Output the [X, Y] coordinate of the center of the cell containing the given text.  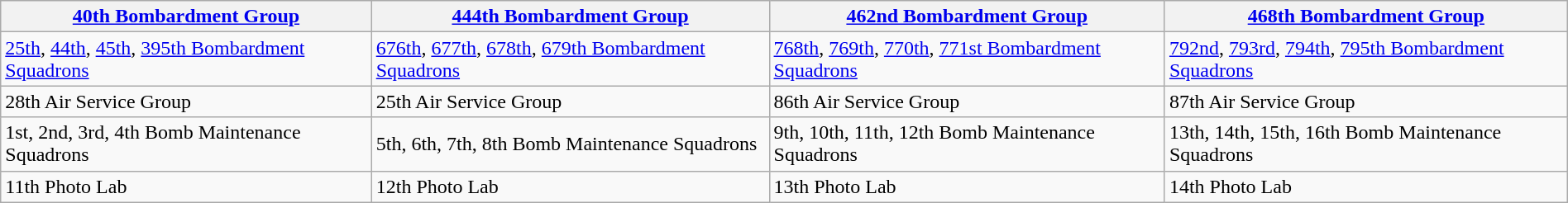
12th Photo Lab [571, 186]
13th, 14th, 15th, 16th Bomb Maintenance Squadrons [1366, 144]
444th Bombardment Group [571, 17]
40th Bombardment Group [186, 17]
462nd Bombardment Group [967, 17]
87th Air Service Group [1366, 101]
768th, 769th, 770th, 771st Bombardment Squadrons [967, 59]
11th Photo Lab [186, 186]
86th Air Service Group [967, 101]
468th Bombardment Group [1366, 17]
9th, 10th, 11th, 12th Bomb Maintenance Squadrons [967, 144]
1st, 2nd, 3rd, 4th Bomb Maintenance Squadrons [186, 144]
25th Air Service Group [571, 101]
792nd, 793rd, 794th, 795th Bombardment Squadrons [1366, 59]
676th, 677th, 678th, 679th Bombardment Squadrons [571, 59]
28th Air Service Group [186, 101]
5th, 6th, 7th, 8th Bomb Maintenance Squadrons [571, 144]
14th Photo Lab [1366, 186]
13th Photo Lab [967, 186]
25th, 44th, 45th, 395th Bombardment Squadrons [186, 59]
